Output the (x, y) coordinate of the center of the cell containing the given text.  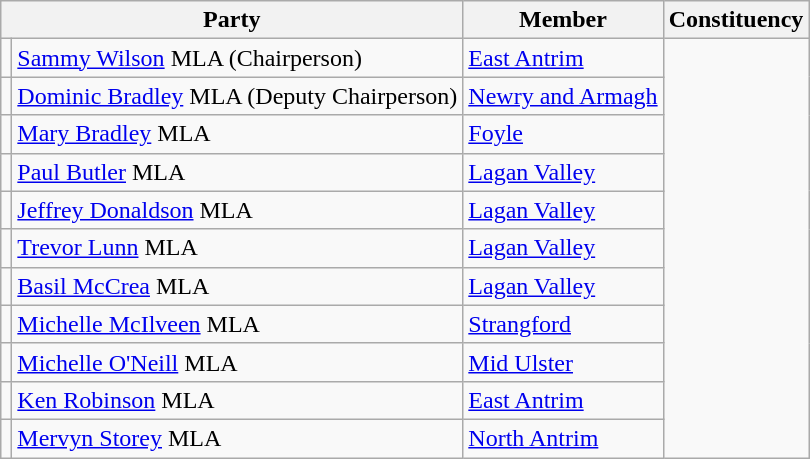
Dominic Bradley MLA (Deputy Chairperson) (238, 96)
Mid Ulster (563, 362)
Newry and Armagh (563, 96)
Paul Butler MLA (238, 172)
North Antrim (563, 438)
Michelle McIlveen MLA (238, 324)
Michelle O'Neill MLA (238, 362)
Member (563, 20)
Ken Robinson MLA (238, 400)
Mary Bradley MLA (238, 134)
Foyle (563, 134)
Party (232, 20)
Jeffrey Donaldson MLA (238, 210)
Trevor Lunn MLA (238, 248)
Constituency (736, 20)
Sammy Wilson MLA (Chairperson) (238, 58)
Strangford (563, 324)
Basil McCrea MLA (238, 286)
Mervyn Storey MLA (238, 438)
